Detect which cell encompasses the target text, then output its (X, Y) center coordinate. 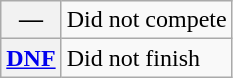
DNF (31, 58)
Did not compete (146, 20)
Did not finish (146, 58)
— (31, 20)
